Find where the given text appears and provide that cell's center as [X, Y] coordinate. 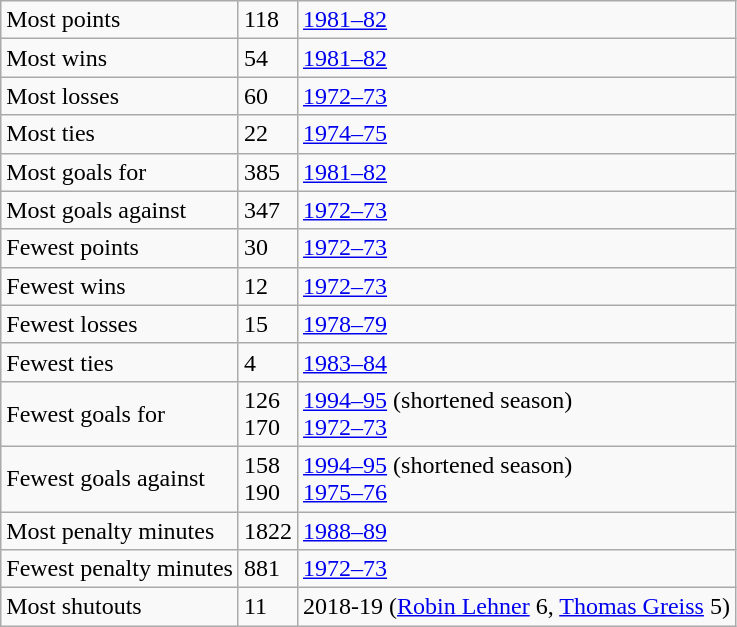
Fewest goals for [120, 414]
Most penalty minutes [120, 531]
22 [268, 134]
4 [268, 362]
1988–89 [517, 531]
1983–84 [517, 362]
118 [268, 20]
1994–95 (shortened season)1972–73 [517, 414]
Most points [120, 20]
Fewest wins [120, 286]
Fewest points [120, 248]
Fewest ties [120, 362]
30 [268, 248]
Fewest penalty minutes [120, 569]
1822 [268, 531]
Most losses [120, 96]
347 [268, 210]
15 [268, 324]
Most goals for [120, 172]
1974–75 [517, 134]
60 [268, 96]
2018-19 (Robin Lehner 6, Thomas Greiss 5) [517, 607]
1994–95 (shortened season)1975–76 [517, 478]
11 [268, 607]
158190 [268, 478]
126170 [268, 414]
Most ties [120, 134]
Fewest losses [120, 324]
881 [268, 569]
Most goals against [120, 210]
12 [268, 286]
1978–79 [517, 324]
385 [268, 172]
Most shutouts [120, 607]
54 [268, 58]
Most wins [120, 58]
Fewest goals against [120, 478]
